For the text-containing cell, return its midpoint in [x, y] coordinate format. 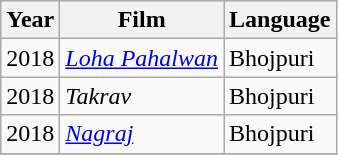
Film [142, 20]
Year [30, 20]
Takrav [142, 96]
Nagraj [142, 134]
Language [280, 20]
Loha Pahalwan [142, 58]
